Locate the cell with the specified text and output its [x, y] center coordinate. 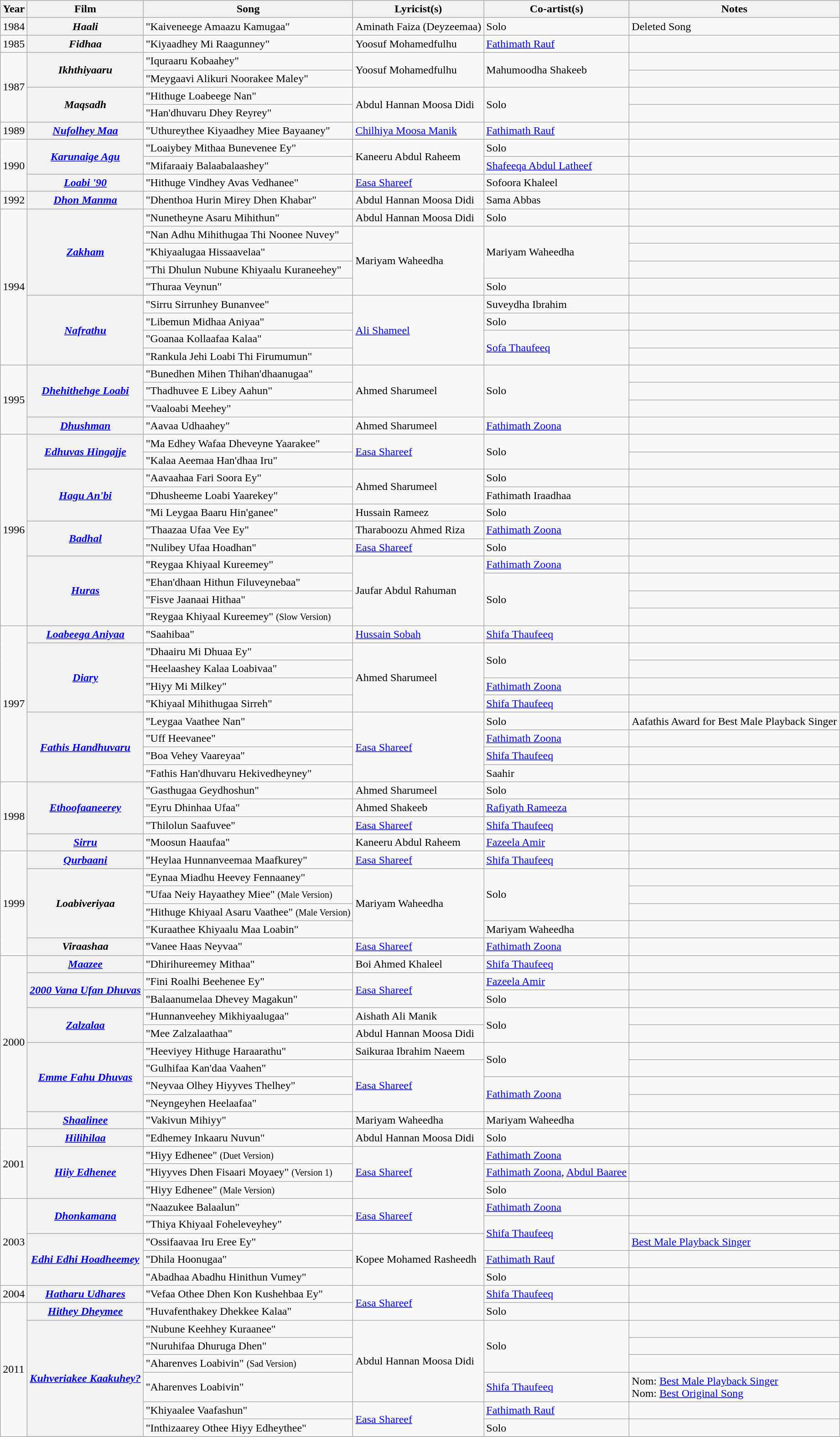
"Hiyy Mi Milkey" [248, 686]
Badhal [85, 539]
"Khiyaalugaa Hissaavelaa" [248, 252]
Aishath Ali Manik [419, 1016]
1994 [14, 287]
Fidhaa [85, 44]
1997 [14, 703]
2003 [14, 1242]
2011 [14, 1369]
Kuhveriakee Kaakuhey? [85, 1379]
"Mi Leygaa Baaru Hin'ganee" [248, 513]
Maqsadh [85, 104]
1985 [14, 44]
Kopee Mohamed Rasheedh [419, 1259]
"Leygaa Vaathee Nan" [248, 721]
2001 [14, 1164]
"Reygaa Khiyaal Kureemey" [248, 565]
"Thadhuvee E Libey Aahun" [248, 391]
"Neyngeyhen Heelaafaa" [248, 1103]
Loabi '90 [85, 182]
"Kalaa Aeemaa Han'dhaa Iru" [248, 460]
"Khiyaalee Vaafashun" [248, 1411]
Ikhthiyaaru [85, 70]
2004 [14, 1294]
Jaufar Abdul Rahuman [419, 591]
Karunaige Agu [85, 156]
1989 [14, 130]
Dhushman [85, 426]
"Nuruhifaa Dhuruga Dhen" [248, 1346]
Chilhiya Moosa Manik [419, 130]
Aafathis Award for Best Male Playback Singer [734, 721]
Co-artist(s) [556, 9]
"Dhila Hoonugaa" [248, 1259]
"Mifaraaiy Balaabalaashey" [248, 165]
Ali Shameel [419, 330]
Best Male Playback Singer [734, 1242]
"Meygaavi Alikuri Noorakee Maley" [248, 78]
"Thiya Khiyaal Foheleveyhey" [248, 1224]
Hatharu Udhares [85, 1294]
"Heelaashey Kalaa Loabivaa" [248, 669]
"Loaiybey Mithaa Bunevenee Ey" [248, 148]
Hagu An'bi [85, 495]
"Hiyyves Dhen Fisaari Moyaey" (Version 1) [248, 1172]
"Kiyaadhey Mi Raagunney" [248, 44]
Dhonkamana [85, 1216]
1996 [14, 530]
Deleted Song [734, 26]
"Fisve Jaanaai Hithaa" [248, 599]
"Heylaa Hunnanveemaa Maafkurey" [248, 860]
"Nulibey Ufaa Hoadhan" [248, 547]
"Thaazaa Ufaa Vee Ey" [248, 530]
2000 [14, 1042]
Hussain Rameez [419, 513]
Qurbaani [85, 860]
"Hithuge Loabeege Nan" [248, 96]
1995 [14, 400]
"Reygaa Khiyaal Kureemey" (Slow Version) [248, 617]
Fathis Handhuvaru [85, 747]
1992 [14, 200]
"Ossifaavaa Iru Eree Ey" [248, 1242]
"Nubune Keehhey Kuraanee" [248, 1329]
"Goanaa Kollaafaa Kalaa" [248, 339]
"Iquraaru Kobaahey" [248, 61]
Rafiyath Rameeza [556, 808]
Aminath Faiza (Deyzeemaa) [419, 26]
Boi Ahmed Khaleel [419, 964]
"Dhirihureemey Mithaa" [248, 964]
Hilihilaa [85, 1138]
"Naazukee Balaalun" [248, 1207]
"Aharenves Loabivin" (Sad Version) [248, 1364]
Saikuraa Ibrahim Naeem [419, 1051]
Sofa Thaufeeq [556, 348]
"Neyvaa Olhey Hiyyves Thelhey" [248, 1086]
"Aharenves Loabivin" [248, 1387]
Saahir [556, 773]
"Sirru Sirrunhey Bunanvee" [248, 304]
"Vefaa Othee Dhen Kon Kushehbaa Ey" [248, 1294]
Notes [734, 9]
"Ma Edhey Wafaa Dheveyne Yaarakee" [248, 443]
Sofoora Khaleel [556, 182]
"Han'dhuvaru Dhey Reyrey" [248, 113]
Lyricist(s) [419, 9]
Ahmed Shakeeb [419, 808]
"Balaanumelaa Dhevey Magakun" [248, 999]
Suveydha Ibrahim [556, 304]
Viraashaa [85, 947]
"Dhenthoa Hurin Mirey Dhen Khabar" [248, 200]
"Thi Dhulun Nubune Khiyaalu Kuraneehey" [248, 270]
Edhi Edhi Hoadheemey [85, 1259]
Film [85, 9]
Emme Fahu Dhuvas [85, 1077]
"Vanee Haas Neyvaa" [248, 947]
"Uff Heevanee" [248, 738]
"Abadhaa Abadhu Hinithun Vumey" [248, 1276]
"Boa Vehey Vaareyaa" [248, 755]
Shafeeqa Abdul Latheef [556, 165]
Huras [85, 591]
Edhuvas Hingajje [85, 452]
"Hiyy Edhenee" (Male Version) [248, 1190]
1999 [14, 903]
Hussain Sobah [419, 634]
"Dhusheeme Loabi Yaarekey" [248, 495]
"Uthureythee Kiyaadhey Miee Bayaaney" [248, 130]
"Khiyaal Mihithugaa Sirreh" [248, 703]
Dhon Manma [85, 200]
"Eyru Dhinhaa Ufaa" [248, 808]
"Fathis Han'dhuvaru Hekivedheyney" [248, 773]
"Vakivun Mihiyy" [248, 1120]
Zakham [85, 252]
"Nunetheyne Asaru Mihithun" [248, 218]
"Kuraathee Khiyaalu Maa Loabin" [248, 929]
"Heeviyey Hithuge Haraarathu" [248, 1051]
"Hunnanveehey Mikhiyaalugaa" [248, 1016]
1998 [14, 817]
"Gasthugaa Geydhoshun" [248, 791]
Nufolhey Maa [85, 130]
"Inthizaarey Othee Hiyy Edheythee" [248, 1428]
Maazee [85, 964]
"Rankula Jehi Loabi Thi Firumumun" [248, 356]
Hiiy Edhenee [85, 1172]
Sirru [85, 843]
Nom: Best Male Playback SingerNom: Best Original Song [734, 1387]
"Hithuge Vindhey Avas Vedhanee" [248, 182]
"Kaiveneege Amaazu Kamugaa" [248, 26]
Fathimath Zoona, Abdul Baaree [556, 1172]
"Libemun Midhaa Aniyaa" [248, 322]
"Hithuge Khiyaal Asaru Vaathee" (Male Version) [248, 912]
Loabeega Aniyaa [85, 634]
"Vaaloabi Meehey" [248, 408]
"Huvafenthakey Dhekkee Kalaa" [248, 1311]
"Mee Zalzalaathaa" [248, 1033]
"Aavaa Udhaahey" [248, 426]
Haali [85, 26]
"Hiyy Edhenee" (Duet Version) [248, 1155]
"Thuraa Veynun" [248, 287]
Sama Abbas [556, 200]
Fathimath Iraadhaa [556, 495]
Loabiveriyaa [85, 903]
Mahumoodha Shakeeb [556, 70]
"Aavaahaa Fari Soora Ey" [248, 478]
Nafrathu [85, 330]
"Ehan'dhaan Hithun Filuveynebaa" [248, 582]
Ethoofaaneerey [85, 808]
Year [14, 9]
"Moosun Haaufaa" [248, 843]
Song [248, 9]
Dhehithehge Loabi [85, 391]
2000 Vana Ufan Dhuvas [85, 990]
1990 [14, 165]
"Nan Adhu Mihithugaa Thi Noonee Nuvey" [248, 235]
"Fini Roalhi Beehenee Ey" [248, 981]
Hithey Dheymee [85, 1311]
1987 [14, 87]
"Eynaa Miadhu Heevey Fennaaney" [248, 877]
Diary [85, 677]
"Dhaairu Mi Dhuaa Ey" [248, 651]
"Edhemey Inkaaru Nuvun" [248, 1138]
Tharaboozu Ahmed Riza [419, 530]
"Bunedhen Mihen Thihan'dhaanugaa" [248, 374]
"Thilolun Saafuvee" [248, 825]
"Gulhifaa Kan'daa Vaahen" [248, 1068]
Zalzalaa [85, 1025]
1984 [14, 26]
"Ufaa Neiy Hayaathey Miee" (Male Version) [248, 895]
Shaalinee [85, 1120]
"Saahibaa" [248, 634]
